Provide the [X, Y] coordinate of the cell's center where the given text is located.  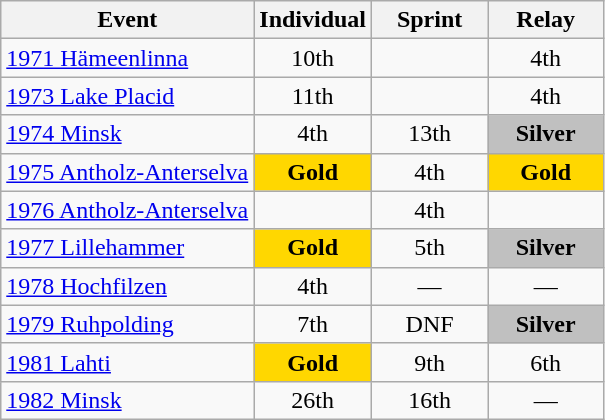
10th [313, 58]
6th [546, 362]
16th [430, 400]
1976 Antholz-Anterselva [128, 210]
1981 Lahti [128, 362]
1974 Minsk [128, 134]
1978 Hochfilzen [128, 286]
Event [128, 20]
5th [430, 248]
1977 Lillehammer [128, 248]
1975 Antholz-Anterselva [128, 172]
1973 Lake Placid [128, 96]
DNF [430, 324]
11th [313, 96]
26th [313, 400]
7th [313, 324]
1979 Ruhpolding [128, 324]
1982 Minsk [128, 400]
Relay [546, 20]
Individual [313, 20]
Sprint [430, 20]
1971 Hämeenlinna [128, 58]
9th [430, 362]
13th [430, 134]
